Determine the [X, Y] coordinate at the center of the cell enclosing the given text.  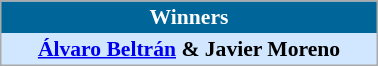
Álvaro Beltrán & Javier Moreno [189, 49]
Winners [189, 17]
